For the text-containing cell, return its midpoint in [x, y] coordinate format. 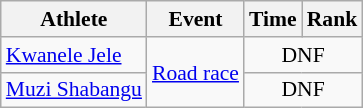
Athlete [74, 19]
Kwanele Jele [74, 55]
Muzi Shabangu [74, 90]
Time [273, 19]
Road race [196, 72]
Rank [332, 19]
Event [196, 19]
